Detect which cell encompasses the target text, then output its [x, y] center coordinate. 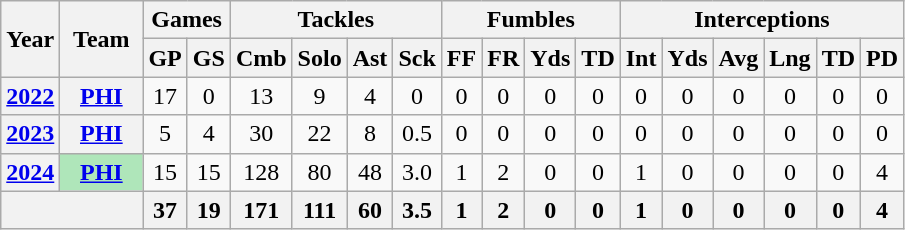
37 [165, 210]
80 [320, 172]
17 [165, 96]
128 [261, 172]
3.0 [417, 172]
GP [165, 58]
FR [504, 58]
8 [370, 134]
30 [261, 134]
GS [208, 58]
2023 [30, 134]
FF [461, 58]
Avg [738, 58]
Int [641, 58]
Fumbles [530, 20]
Ast [370, 58]
60 [370, 210]
PD [882, 58]
Sck [417, 58]
19 [208, 210]
3.5 [417, 210]
Lng [790, 58]
Cmb [261, 58]
Tackles [336, 20]
Year [30, 39]
Games [186, 20]
13 [261, 96]
171 [261, 210]
2022 [30, 96]
Team [102, 39]
0.5 [417, 134]
48 [370, 172]
2024 [30, 172]
9 [320, 96]
5 [165, 134]
22 [320, 134]
Solo [320, 58]
111 [320, 210]
Interceptions [762, 20]
